For the text-containing cell, return its midpoint in (X, Y) coordinate format. 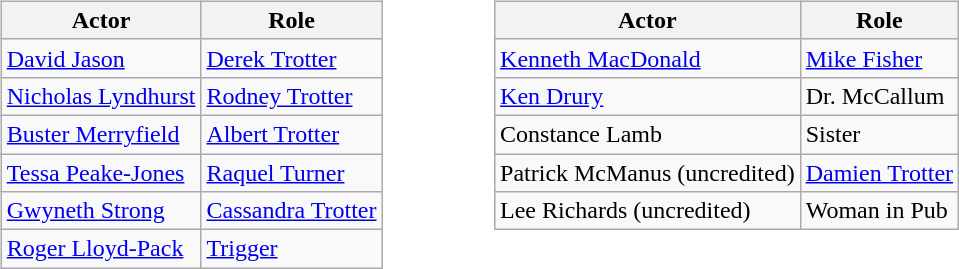
Roger Lloyd-Pack (101, 249)
Cassandra Trotter (292, 211)
Albert Trotter (292, 134)
Dr. McCallum (879, 96)
Mike Fisher (879, 58)
Sister (879, 134)
Tessa Peake-Jones (101, 173)
David Jason (101, 58)
Patrick McManus (uncredited) (648, 173)
Ken Drury (648, 96)
Kenneth MacDonald (648, 58)
Constance Lamb (648, 134)
Woman in Pub (879, 211)
Damien Trotter (879, 173)
Buster Merryfield (101, 134)
Gwyneth Strong (101, 211)
Nicholas Lyndhurst (101, 96)
Rodney Trotter (292, 96)
Lee Richards (uncredited) (648, 211)
Derek Trotter (292, 58)
Trigger (292, 249)
Raquel Turner (292, 173)
